Identify which cell holds the provided text, then report its [x, y] central coordinate. 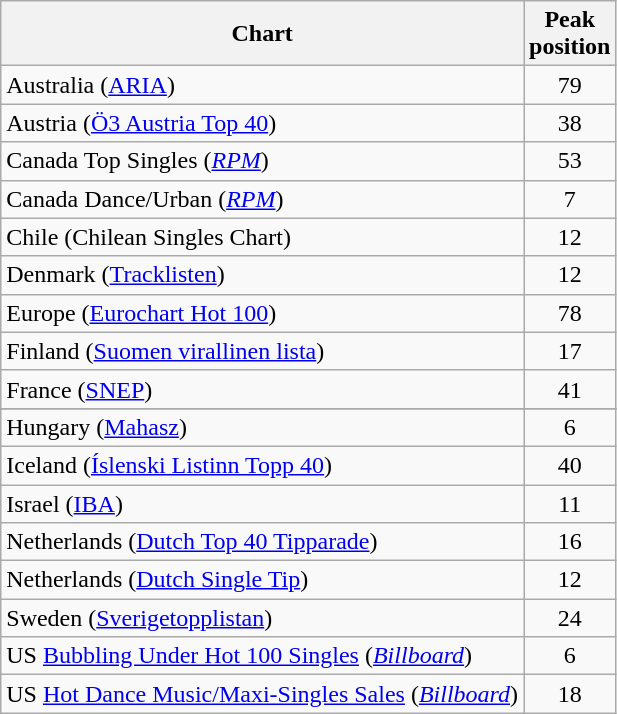
41 [570, 389]
France (SNEP) [262, 389]
Canada Top Singles (RPM) [262, 161]
78 [570, 313]
Israel (IBA) [262, 503]
40 [570, 465]
US Hot Dance Music/Maxi-Singles Sales (Billboard) [262, 694]
Peakposition [570, 34]
Netherlands (Dutch Top 40 Tipparade) [262, 542]
Australia (ARIA) [262, 85]
Chile (Chilean Singles Chart) [262, 237]
Austria (Ö3 Austria Top 40) [262, 123]
18 [570, 694]
Finland (Suomen virallinen lista) [262, 351]
US Bubbling Under Hot 100 Singles (Billboard) [262, 656]
7 [570, 199]
53 [570, 161]
Chart [262, 34]
11 [570, 503]
Netherlands (Dutch Single Tip) [262, 580]
17 [570, 351]
24 [570, 618]
16 [570, 542]
Europe (Eurochart Hot 100) [262, 313]
79 [570, 85]
Sweden (Sverigetopplistan) [262, 618]
Hungary (Mahasz) [262, 427]
Canada Dance/Urban (RPM) [262, 199]
Iceland (Íslenski Listinn Topp 40) [262, 465]
Denmark (Tracklisten) [262, 275]
38 [570, 123]
